For the text-containing cell, return its midpoint in (X, Y) coordinate format. 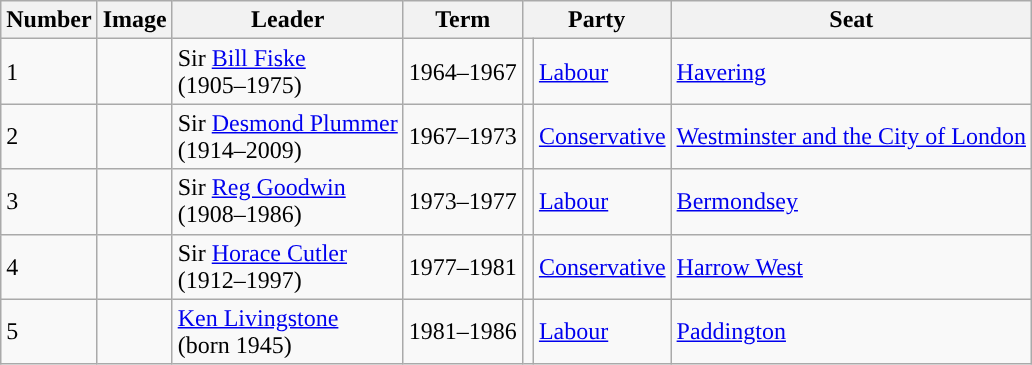
Sir Bill Fiske(1905–1975) (288, 72)
Image (134, 20)
Westminster and the City of London (851, 136)
Paddington (851, 332)
1964–1967 (462, 72)
Sir Desmond Plummer(1914–2009) (288, 136)
Bermondsey (851, 202)
Sir Horace Cutler(1912–1997) (288, 266)
1981–1986 (462, 332)
1 (49, 72)
2 (49, 136)
1977–1981 (462, 266)
Leader (288, 20)
Party (596, 20)
3 (49, 202)
Ken Livingstone(born 1945) (288, 332)
Number (49, 20)
Sir Reg Goodwin(1908–1986) (288, 202)
Havering (851, 72)
Term (462, 20)
1967–1973 (462, 136)
Seat (851, 20)
Harrow West (851, 266)
4 (49, 266)
5 (49, 332)
1973–1977 (462, 202)
